Capture the cell that displays the provided text and extract its [X, Y] central coordinate. 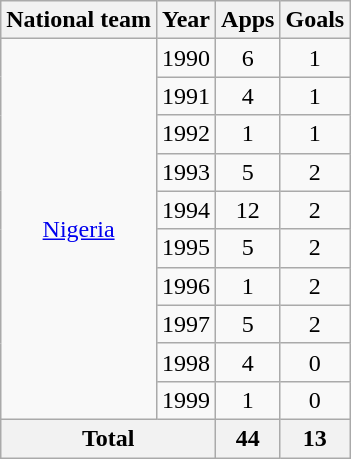
1998 [186, 362]
Goals [315, 20]
Total [108, 438]
1992 [186, 134]
1994 [186, 210]
1993 [186, 172]
1996 [186, 286]
1999 [186, 400]
44 [248, 438]
1997 [186, 324]
12 [248, 210]
Year [186, 20]
6 [248, 58]
1990 [186, 58]
1991 [186, 96]
1995 [186, 248]
National team [79, 20]
Apps [248, 20]
Nigeria [79, 230]
13 [315, 438]
